From the cell containing the given text, extract its center point as (X, Y) coordinate. 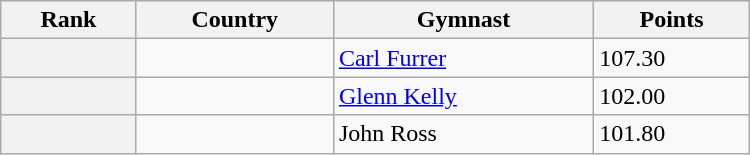
Carl Furrer (463, 58)
Points (672, 20)
Rank (68, 20)
Glenn Kelly (463, 96)
107.30 (672, 58)
102.00 (672, 96)
101.80 (672, 134)
John Ross (463, 134)
Country (234, 20)
Gymnast (463, 20)
